Detect which cell encompasses the target text, then output its [X, Y] center coordinate. 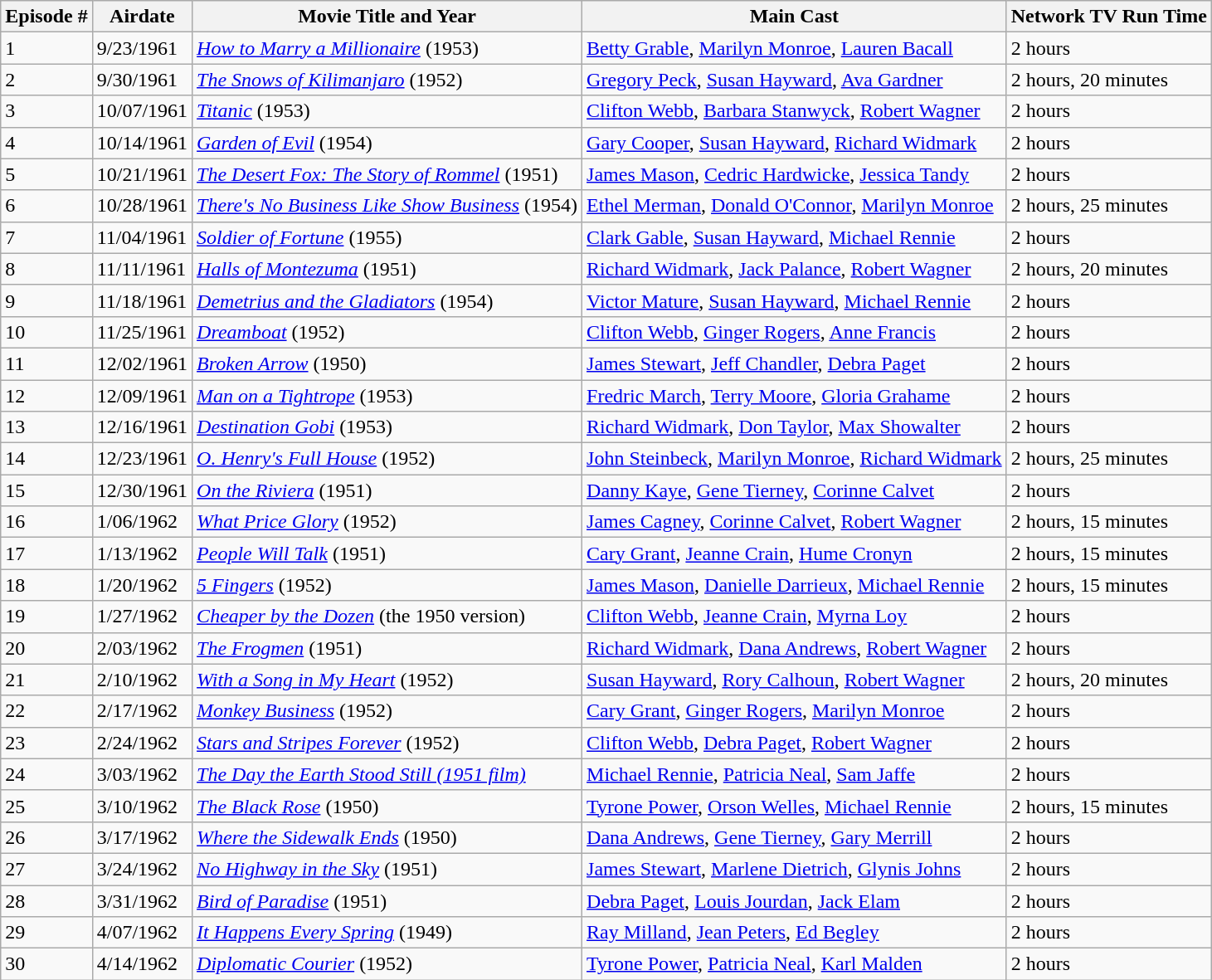
Stars and Stripes Forever (1952) [387, 743]
10/21/1961 [142, 174]
4/07/1962 [142, 933]
2 [46, 80]
10/14/1961 [142, 143]
22 [46, 711]
17 [46, 553]
12/09/1961 [142, 396]
Clifton Webb, Barbara Stanwyck, Robert Wagner [795, 111]
Debra Paget, Louis Jourdan, Jack Elam [795, 900]
3/17/1962 [142, 837]
12 [46, 396]
Garden of Evil (1954) [387, 143]
3/10/1962 [142, 806]
26 [46, 837]
Broken Arrow (1950) [387, 363]
People Will Talk (1951) [387, 553]
The Day the Earth Stood Still (1951 film) [387, 774]
Betty Grable, Marilyn Monroe, Lauren Bacall [795, 48]
19 [46, 617]
21 [46, 680]
6 [46, 206]
2/03/1962 [142, 648]
1/20/1962 [142, 585]
28 [46, 900]
Destination Gobi (1953) [387, 427]
5 Fingers (1952) [387, 585]
Tyrone Power, Orson Welles, Michael Rennie [795, 806]
Demetrius and the Gladiators (1954) [387, 300]
10/07/1961 [142, 111]
11/11/1961 [142, 269]
30 [46, 964]
It Happens Every Spring (1949) [387, 933]
Cary Grant, Jeanne Crain, Hume Cronyn [795, 553]
12/16/1961 [142, 427]
2/10/1962 [142, 680]
14 [46, 459]
Fredric March, Terry Moore, Gloria Grahame [795, 396]
Halls of Montezuma (1951) [387, 269]
8 [46, 269]
1/27/1962 [142, 617]
Ray Milland, Jean Peters, Ed Begley [795, 933]
How to Marry a Millionaire (1953) [387, 48]
Cary Grant, Ginger Rogers, Marilyn Monroe [795, 711]
11/04/1961 [142, 237]
James Stewart, Marlene Dietrich, Glynis Johns [795, 869]
27 [46, 869]
5 [46, 174]
3/03/1962 [142, 774]
Diplomatic Courier (1952) [387, 964]
11/25/1961 [142, 332]
Movie Title and Year [387, 17]
Monkey Business (1952) [387, 711]
Michael Rennie, Patricia Neal, Sam Jaffe [795, 774]
29 [46, 933]
Richard Widmark, Dana Andrews, Robert Wagner [795, 648]
Ethel Merman, Donald O'Connor, Marilyn Monroe [795, 206]
Gary Cooper, Susan Hayward, Richard Widmark [795, 143]
James Cagney, Corinne Calvet, Robert Wagner [795, 522]
The Desert Fox: The Story of Rommel (1951) [387, 174]
Bird of Paradise (1951) [387, 900]
16 [46, 522]
11/18/1961 [142, 300]
Man on a Tightrope (1953) [387, 396]
13 [46, 427]
3 [46, 111]
12/02/1961 [142, 363]
Victor Mature, Susan Hayward, Michael Rennie [795, 300]
Susan Hayward, Rory Calhoun, Robert Wagner [795, 680]
9 [46, 300]
Network TV Run Time [1108, 17]
Clark Gable, Susan Hayward, Michael Rennie [795, 237]
What Price Glory (1952) [387, 522]
Cheaper by the Dozen (the 1950 version) [387, 617]
Clifton Webb, Debra Paget, Robert Wagner [795, 743]
O. Henry's Full House (1952) [387, 459]
23 [46, 743]
1/13/1962 [142, 553]
3/24/1962 [142, 869]
James Mason, Danielle Darrieux, Michael Rennie [795, 585]
John Steinbeck, Marilyn Monroe, Richard Widmark [795, 459]
Dana Andrews, Gene Tierney, Gary Merrill [795, 837]
7 [46, 237]
10 [46, 332]
9/23/1961 [142, 48]
James Mason, Cedric Hardwicke, Jessica Tandy [795, 174]
Gregory Peck, Susan Hayward, Ava Gardner [795, 80]
10/28/1961 [142, 206]
Titanic (1953) [387, 111]
Where the Sidewalk Ends (1950) [387, 837]
4 [46, 143]
11 [46, 363]
1/06/1962 [142, 522]
Airdate [142, 17]
25 [46, 806]
Richard Widmark, Don Taylor, Max Showalter [795, 427]
18 [46, 585]
2/24/1962 [142, 743]
Clifton Webb, Jeanne Crain, Myrna Loy [795, 617]
12/30/1961 [142, 490]
Tyrone Power, Patricia Neal, Karl Malden [795, 964]
12/23/1961 [142, 459]
4/14/1962 [142, 964]
There's No Business Like Show Business (1954) [387, 206]
The Frogmen (1951) [387, 648]
No Highway in the Sky (1951) [387, 869]
Main Cast [795, 17]
Episode # [46, 17]
1 [46, 48]
9/30/1961 [142, 80]
20 [46, 648]
Danny Kaye, Gene Tierney, Corinne Calvet [795, 490]
The Snows of Kilimanjaro (1952) [387, 80]
Soldier of Fortune (1955) [387, 237]
3/31/1962 [142, 900]
On the Riviera (1951) [387, 490]
Clifton Webb, Ginger Rogers, Anne Francis [795, 332]
15 [46, 490]
24 [46, 774]
Richard Widmark, Jack Palance, Robert Wagner [795, 269]
Dreamboat (1952) [387, 332]
James Stewart, Jeff Chandler, Debra Paget [795, 363]
With a Song in My Heart (1952) [387, 680]
2/17/1962 [142, 711]
The Black Rose (1950) [387, 806]
